Extract the (X, Y) coordinate from the center of the cell holding the provided text.  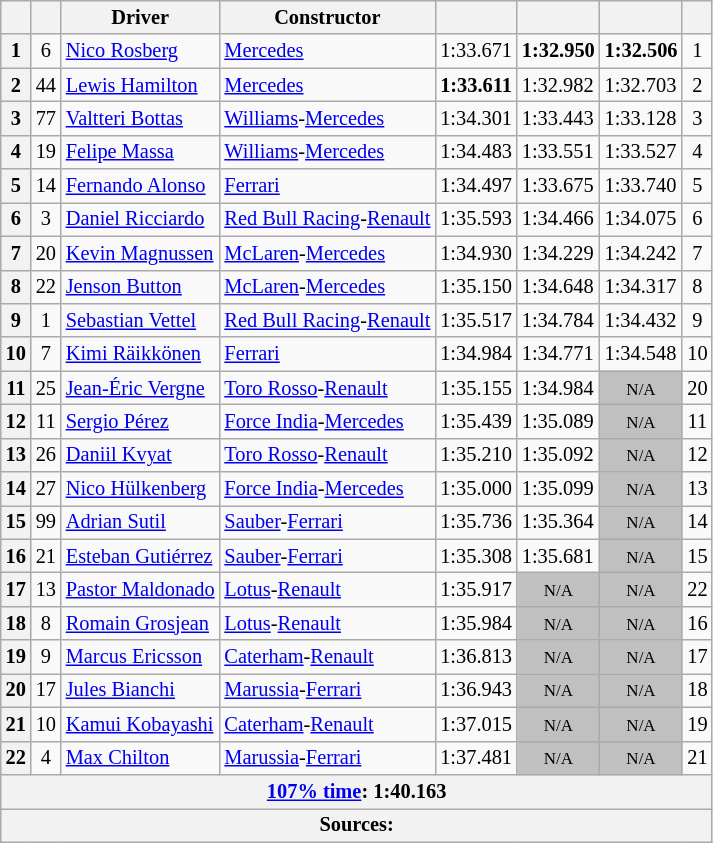
107% time: 1:40.163 (357, 791)
Jenson Button (140, 287)
1:35.210 (476, 455)
1:34.548 (642, 354)
Fernando Alonso (140, 186)
27 (46, 489)
1:34.229 (558, 253)
1:36.813 (476, 657)
1:34.075 (642, 219)
1:35.517 (476, 320)
Marcus Ericsson (140, 657)
1:35.439 (476, 421)
1:35.593 (476, 219)
1:33.675 (558, 186)
Kevin Magnussen (140, 253)
1:35.089 (558, 421)
1:33.671 (476, 51)
1:33.551 (558, 152)
Daniil Kvyat (140, 455)
Max Chilton (140, 758)
77 (46, 118)
Sebastian Vettel (140, 320)
1:32.950 (558, 51)
1:37.015 (476, 724)
1:34.648 (558, 287)
Romain Grosjean (140, 623)
1:34.483 (476, 152)
1:34.771 (558, 354)
1:35.155 (476, 388)
Lewis Hamilton (140, 85)
1:33.527 (642, 152)
Jean-Éric Vergne (140, 388)
1:35.099 (558, 489)
1:34.497 (476, 186)
Kamui Kobayashi (140, 724)
1:36.943 (476, 690)
Constructor (327, 17)
1:35.681 (558, 556)
25 (46, 388)
1:33.443 (558, 118)
1:34.466 (558, 219)
1:33.128 (642, 118)
1:37.481 (476, 758)
Kimi Räikkönen (140, 354)
Sources: (357, 825)
1:34.317 (642, 287)
1:34.301 (476, 118)
1:35.984 (476, 623)
1:35.917 (476, 589)
Valtteri Bottas (140, 118)
26 (46, 455)
1:35.736 (476, 522)
1:35.364 (558, 522)
Esteban Gutiérrez (140, 556)
Pastor Maldonado (140, 589)
1:33.611 (476, 85)
1:34.242 (642, 253)
1:32.982 (558, 85)
1:35.150 (476, 287)
1:35.000 (476, 489)
1:35.092 (558, 455)
1:34.432 (642, 320)
99 (46, 522)
Nico Rosberg (140, 51)
Nico Hülkenberg (140, 489)
Driver (140, 17)
Sergio Pérez (140, 421)
Jules Bianchi (140, 690)
Felipe Massa (140, 152)
Adrian Sutil (140, 522)
1:32.506 (642, 51)
1:34.930 (476, 253)
1:32.703 (642, 85)
1:35.308 (476, 556)
1:33.740 (642, 186)
Daniel Ricciardo (140, 219)
44 (46, 85)
1:34.784 (558, 320)
